From the cell containing the given text, extract its center point as (X, Y) coordinate. 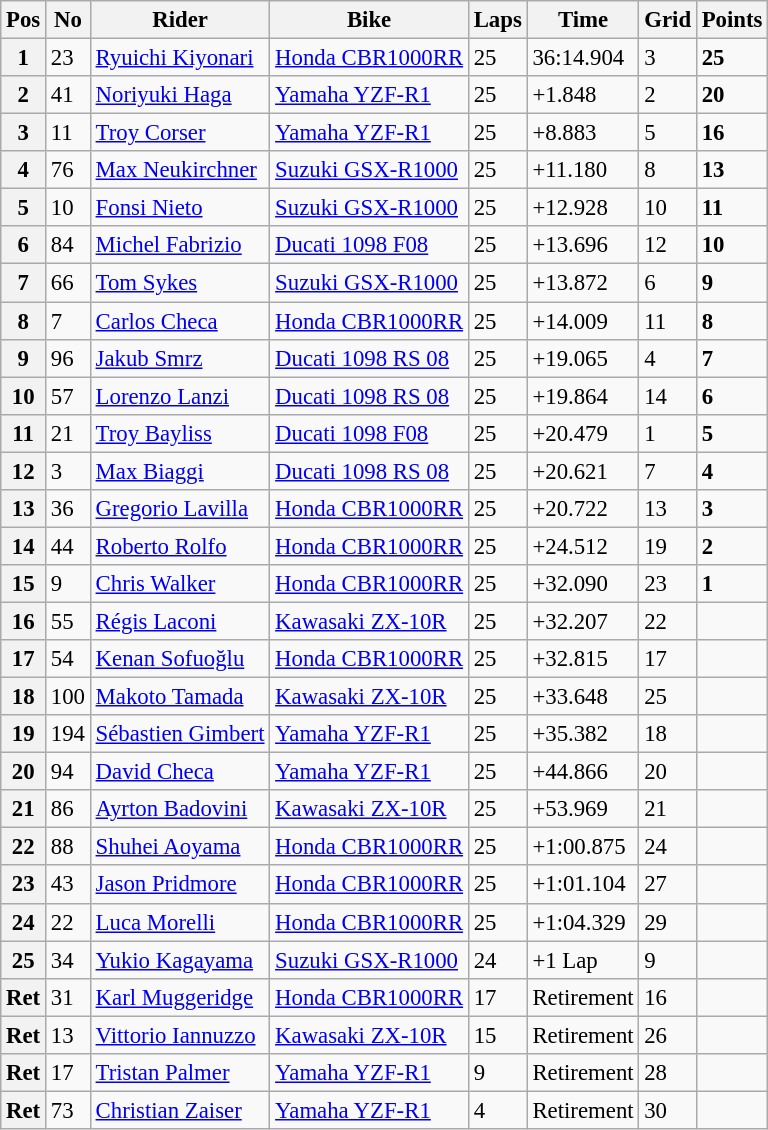
30 (668, 1110)
Jason Pridmore (180, 885)
194 (68, 734)
Pos (24, 20)
88 (68, 847)
+1.848 (583, 95)
+1:04.329 (583, 922)
+13.696 (583, 245)
+32.090 (583, 584)
+53.969 (583, 809)
+19.065 (583, 358)
+33.648 (583, 697)
Roberto Rolfo (180, 546)
+20.621 (583, 471)
Max Neukirchner (180, 170)
84 (68, 245)
+35.382 (583, 734)
31 (68, 997)
+20.479 (583, 433)
Tom Sykes (180, 283)
Time (583, 20)
Chris Walker (180, 584)
Max Biaggi (180, 471)
David Checa (180, 772)
Lorenzo Lanzi (180, 396)
57 (68, 396)
+20.722 (583, 509)
Rider (180, 20)
29 (668, 922)
96 (68, 358)
Régis Laconi (180, 621)
86 (68, 809)
+24.512 (583, 546)
27 (668, 885)
41 (68, 95)
Bike (370, 20)
Fonsi Nieto (180, 208)
No (68, 20)
76 (68, 170)
Carlos Checa (180, 321)
Noriyuki Haga (180, 95)
Michel Fabrizio (180, 245)
+13.872 (583, 283)
94 (68, 772)
Luca Morelli (180, 922)
44 (68, 546)
Kenan Sofuoğlu (180, 659)
66 (68, 283)
Ryuichi Kiyonari (180, 58)
Troy Bayliss (180, 433)
+1 Lap (583, 960)
Sébastien Gimbert (180, 734)
Tristan Palmer (180, 1073)
73 (68, 1110)
Grid (668, 20)
+1:01.104 (583, 885)
Yukio Kagayama (180, 960)
Vittorio Iannuzzo (180, 1035)
+12.928 (583, 208)
+14.009 (583, 321)
+8.883 (583, 133)
36 (68, 509)
Makoto Tamada (180, 697)
+32.815 (583, 659)
43 (68, 885)
+11.180 (583, 170)
Karl Muggeridge (180, 997)
+1:00.875 (583, 847)
100 (68, 697)
36:14.904 (583, 58)
34 (68, 960)
Laps (498, 20)
Christian Zaiser (180, 1110)
+32.207 (583, 621)
54 (68, 659)
Shuhei Aoyama (180, 847)
Jakub Smrz (180, 358)
Troy Corser (180, 133)
+19.864 (583, 396)
Ayrton Badovini (180, 809)
Gregorio Lavilla (180, 509)
55 (68, 621)
Points (732, 20)
+44.866 (583, 772)
26 (668, 1035)
28 (668, 1073)
